Search for the cell housing the specified text and yield its [X, Y] center coordinate. 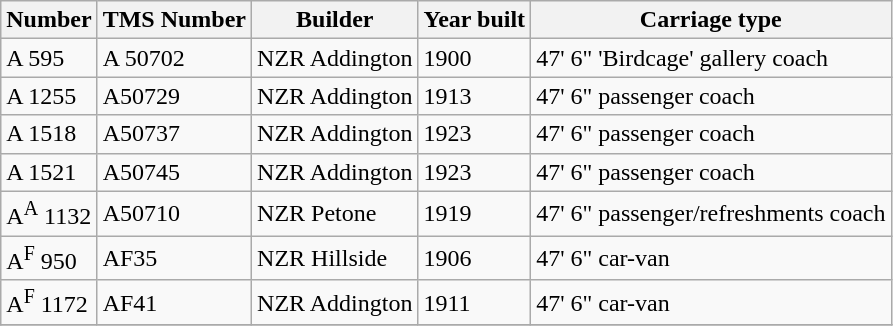
Carriage type [711, 20]
1911 [474, 302]
AF 1172 [49, 302]
1919 [474, 214]
47' 6" 'Birdcage' gallery coach [711, 58]
A50710 [174, 214]
AF35 [174, 258]
A50745 [174, 172]
A 1518 [49, 134]
A50729 [174, 96]
1906 [474, 258]
47' 6" passenger/refreshments coach [711, 214]
TMS Number [174, 20]
A 50702 [174, 58]
1900 [474, 58]
Builder [335, 20]
AF41 [174, 302]
AF 950 [49, 258]
A50737 [174, 134]
AA 1132 [49, 214]
A 1255 [49, 96]
1913 [474, 96]
NZR Petone [335, 214]
A 1521 [49, 172]
NZR Hillside [335, 258]
Number [49, 20]
A 595 [49, 58]
Year built [474, 20]
